For the text-containing cell, return its midpoint in [X, Y] coordinate format. 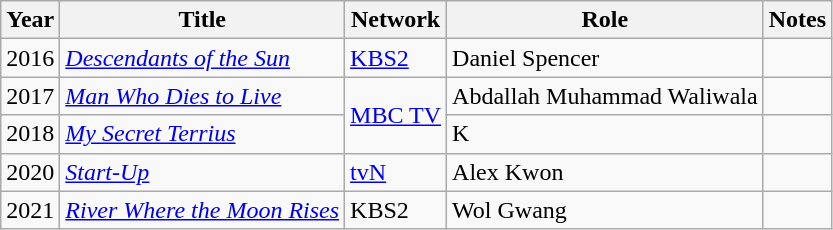
2018 [30, 134]
2017 [30, 96]
2021 [30, 210]
MBC TV [396, 115]
Year [30, 20]
2020 [30, 172]
Abdallah Muhammad Waliwala [606, 96]
Descendants of the Sun [202, 58]
tvN [396, 172]
Wol Gwang [606, 210]
River Where the Moon Rises [202, 210]
Network [396, 20]
Daniel Spencer [606, 58]
K [606, 134]
Alex Kwon [606, 172]
Notes [797, 20]
Role [606, 20]
My Secret Terrius [202, 134]
Man Who Dies to Live [202, 96]
2016 [30, 58]
Start-Up [202, 172]
Title [202, 20]
